Detect which cell encompasses the target text, then output its [x, y] center coordinate. 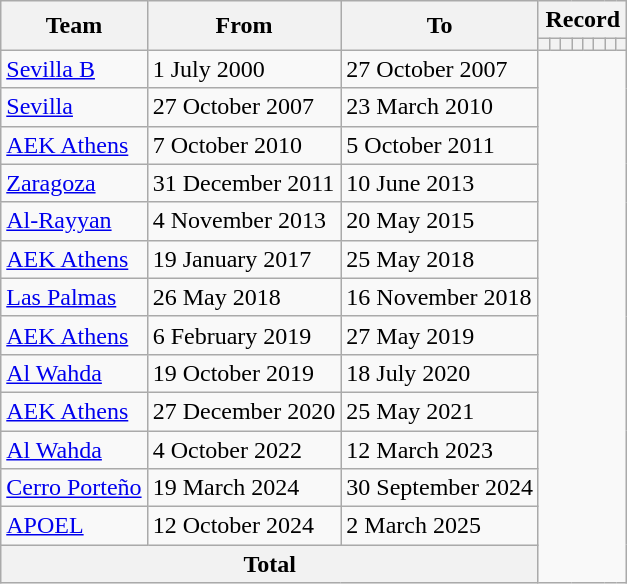
19 October 2019 [244, 373]
Team [74, 26]
From [244, 26]
30 September 2024 [440, 488]
10 June 2013 [440, 183]
2 March 2025 [440, 526]
To [440, 26]
18 July 2020 [440, 373]
7 October 2010 [244, 145]
Las Palmas [74, 297]
31 December 2011 [244, 183]
Zaragoza [74, 183]
Cerro Porteño [74, 488]
4 October 2022 [244, 449]
Al-Rayyan [74, 221]
4 November 2013 [244, 221]
16 November 2018 [440, 297]
25 May 2021 [440, 411]
Record [582, 20]
Total [270, 564]
5 October 2011 [440, 145]
Sevilla B [74, 69]
19 March 2024 [244, 488]
25 May 2018 [440, 259]
12 March 2023 [440, 449]
1 July 2000 [244, 69]
27 December 2020 [244, 411]
20 May 2015 [440, 221]
6 February 2019 [244, 335]
12 October 2024 [244, 526]
APOEL [74, 526]
26 May 2018 [244, 297]
Sevilla [74, 107]
19 January 2017 [244, 259]
23 March 2010 [440, 107]
27 May 2019 [440, 335]
